Detect which cell encompasses the target text, then output its (X, Y) center coordinate. 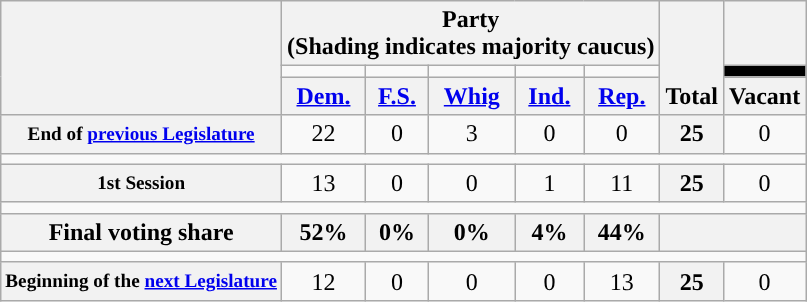
3 (472, 134)
52% (324, 232)
F.S. (396, 96)
4% (550, 232)
44% (622, 232)
Dem. (324, 96)
End of previous Legislature (142, 134)
Vacant (764, 96)
Rep. (622, 96)
1 (550, 183)
Ind. (550, 96)
Final voting share (142, 232)
Party (Shading indicates majority caucus) (471, 34)
Beginning of the next Legislature (142, 281)
Whig (472, 96)
22 (324, 134)
Total (692, 58)
11 (622, 183)
1st Session (142, 183)
12 (324, 281)
